Find where the given text appears and provide that cell's center as [X, Y] coordinate. 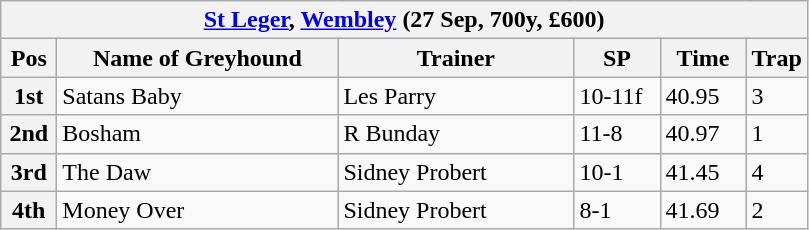
1st [29, 96]
3 [776, 96]
8-1 [617, 210]
11-8 [617, 134]
10-1 [617, 172]
41.45 [703, 172]
40.95 [703, 96]
3rd [29, 172]
Les Parry [456, 96]
1 [776, 134]
4 [776, 172]
2 [776, 210]
41.69 [703, 210]
4th [29, 210]
R Bunday [456, 134]
St Leger, Wembley (27 Sep, 700y, £600) [404, 20]
2nd [29, 134]
Bosham [198, 134]
SP [617, 58]
Trap [776, 58]
Name of Greyhound [198, 58]
Pos [29, 58]
The Daw [198, 172]
Trainer [456, 58]
Money Over [198, 210]
10-11f [617, 96]
40.97 [703, 134]
Time [703, 58]
Satans Baby [198, 96]
